Scan for the cell matching the given text and deliver its (x, y) coordinate at center. 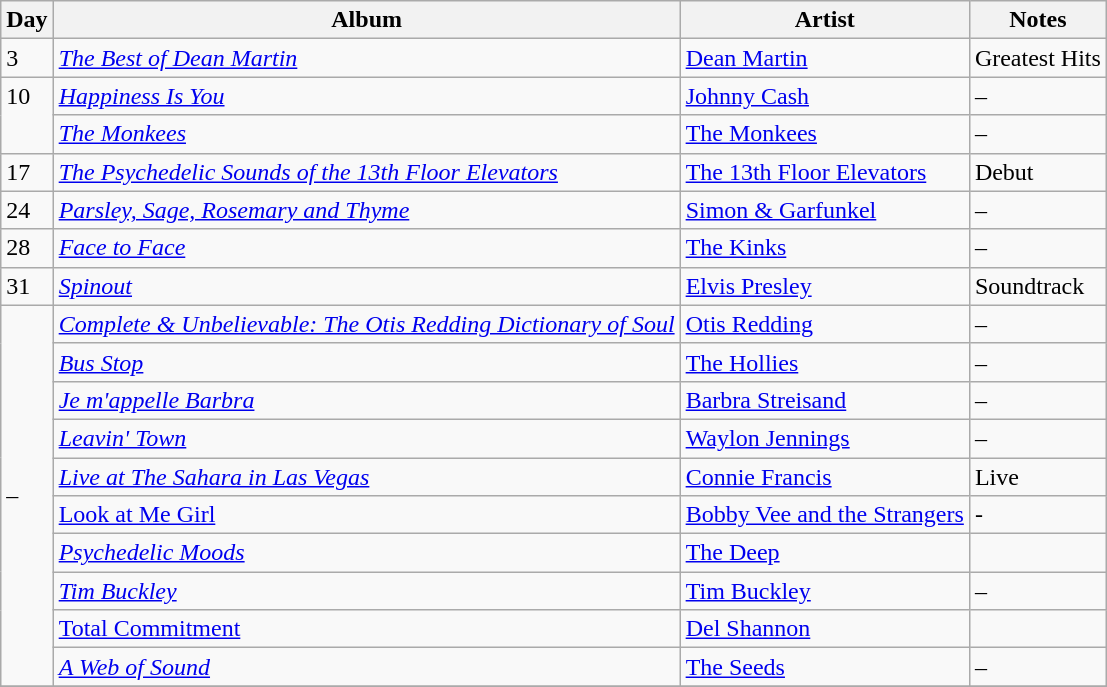
Barbra Streisand (824, 400)
Total Commitment (366, 629)
Waylon Jennings (824, 438)
Parsley, Sage, Rosemary and Thyme (366, 210)
Dean Martin (824, 58)
The Best of Dean Martin (366, 58)
10 (27, 115)
The Hollies (824, 362)
Notes (1038, 20)
Face to Face (366, 248)
Happiness Is You (366, 96)
- (1038, 515)
Bus Stop (366, 362)
Otis Redding (824, 324)
Connie Francis (824, 477)
24 (27, 210)
The Seeds (824, 667)
Del Shannon (824, 629)
31 (27, 286)
Album (366, 20)
Soundtrack (1038, 286)
Live at The Sahara in Las Vegas (366, 477)
Bobby Vee and the Strangers (824, 515)
28 (27, 248)
3 (27, 58)
17 (27, 172)
Greatest Hits (1038, 58)
Je m'appelle Barbra (366, 400)
The Psychedelic Sounds of the 13th Floor Elevators (366, 172)
Live (1038, 477)
A Web of Sound (366, 667)
Day (27, 20)
Spinout (366, 286)
Psychedelic Moods (366, 553)
Leavin' Town (366, 438)
Artist (824, 20)
Debut (1038, 172)
The Kinks (824, 248)
Elvis Presley (824, 286)
The Deep (824, 553)
Look at Me Girl (366, 515)
The 13th Floor Elevators (824, 172)
Complete & Unbelievable: The Otis Redding Dictionary of Soul (366, 324)
Simon & Garfunkel (824, 210)
Johnny Cash (824, 96)
